Detect which cell encompasses the target text, then output its (X, Y) center coordinate. 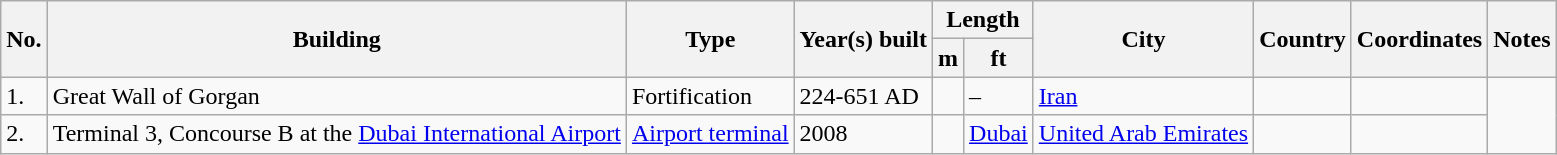
Coordinates (1419, 39)
1. (24, 96)
No. (24, 39)
Great Wall of Gorgan (336, 96)
Length (982, 20)
City (1143, 39)
2008 (863, 134)
Notes (1522, 39)
2. (24, 134)
United Arab Emirates (1143, 134)
Dubai (999, 134)
ft (999, 58)
Building (336, 39)
Year(s) built (863, 39)
Country (1303, 39)
Terminal 3, Concourse B at the Dubai International Airport (336, 134)
Type (710, 39)
Airport terminal (710, 134)
Fortification (710, 96)
m (948, 58)
– (999, 96)
224-651 AD (863, 96)
Iran (1143, 96)
